Locate the cell with the specified text and output its (X, Y) center coordinate. 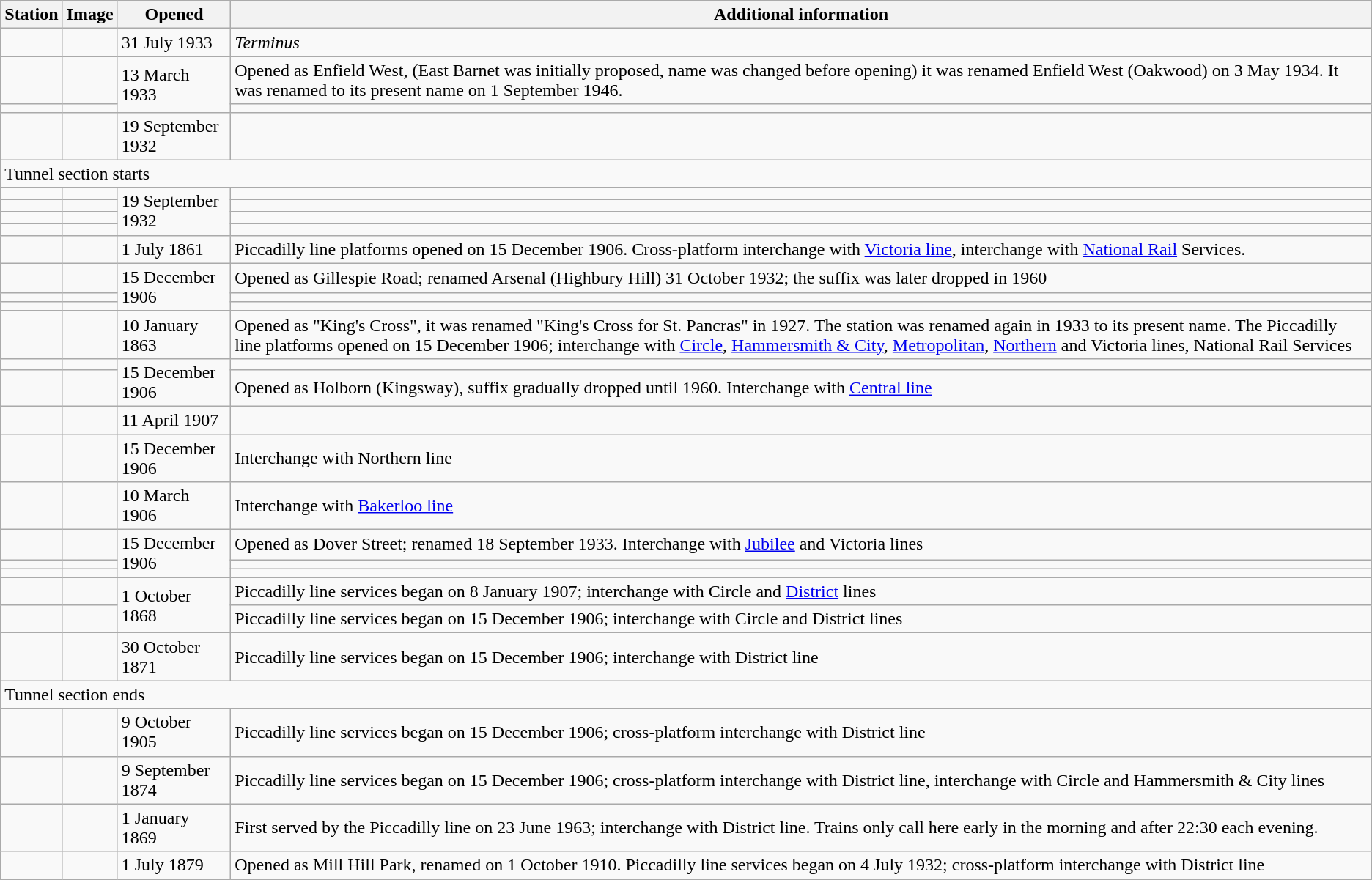
Terminus (802, 42)
Piccadilly line platforms opened on 15 December 1906. Cross-platform interchange with Victoria line, interchange with National Rail Services. (802, 249)
Opened (174, 15)
Piccadilly line services began on 15 December 1906; cross-platform interchange with District line (802, 733)
1 July 1861 (174, 249)
9 October 1905 (174, 733)
Additional information (802, 15)
Image (89, 15)
Opened as Dover Street; renamed 18 September 1933. Interchange with Jubilee and Victoria lines (802, 545)
Opened as Gillespie Road; renamed Arsenal (Highbury Hill) 31 October 1932; the suffix was later dropped in 1960 (802, 278)
10 March 1906 (174, 506)
Tunnel section ends (686, 695)
Piccadilly line services began on 15 December 1906; interchange with Circle and District lines (802, 619)
Opened as Holborn (Kingsway), suffix gradually dropped until 1960. Interchange with Central line (802, 388)
Piccadilly line services began on 8 January 1907; interchange with Circle and District lines (802, 591)
11 April 1907 (174, 420)
1 July 1879 (174, 865)
10 January 1863 (174, 334)
Station (32, 15)
31 July 1933 (174, 42)
30 October 1871 (174, 657)
Interchange with Northern line (802, 457)
Tunnel section starts (686, 174)
9 September 1874 (174, 780)
1 January 1869 (174, 828)
Interchange with Bakerloo line (802, 506)
13 March 1933 (174, 84)
1 October 1868 (174, 605)
Piccadilly line services began on 15 December 1906; interchange with District line (802, 657)
Opened as Mill Hill Park, renamed on 1 October 1910. Piccadilly line services began on 4 July 1932; cross-platform interchange with District line (802, 865)
